Capture the cell that displays the provided text and extract its [X, Y] central coordinate. 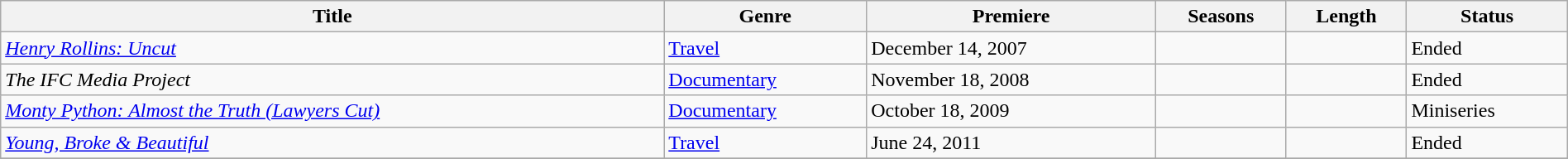
Title [332, 17]
Status [1487, 17]
Premiere [1011, 17]
Seasons [1221, 17]
Length [1346, 17]
Young, Broke & Beautiful [332, 142]
Genre [766, 17]
Monty Python: Almost the Truth (Lawyers Cut) [332, 111]
Miniseries [1487, 111]
The IFC Media Project [332, 79]
Henry Rollins: Uncut [332, 48]
November 18, 2008 [1011, 79]
December 14, 2007 [1011, 48]
June 24, 2011 [1011, 142]
October 18, 2009 [1011, 111]
